Extract the [x, y] coordinate from the center of the cell holding the provided text.  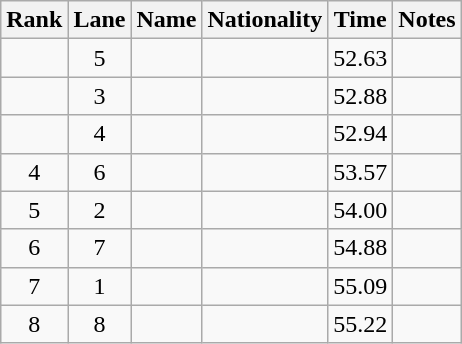
2 [100, 210]
1 [100, 286]
Rank [34, 20]
Notes [427, 20]
55.09 [360, 286]
Time [360, 20]
Name [166, 20]
55.22 [360, 324]
54.00 [360, 210]
Lane [100, 20]
54.88 [360, 248]
53.57 [360, 172]
3 [100, 96]
Nationality [265, 20]
52.88 [360, 96]
52.94 [360, 134]
52.63 [360, 58]
